Identify which cell holds the provided text, then report its (x, y) central coordinate. 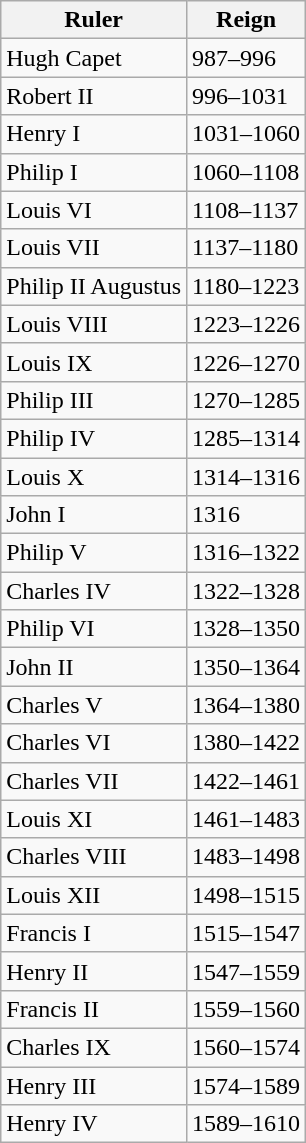
Louis VII (94, 248)
1350–1364 (246, 667)
Henry IV (94, 1124)
Charles V (94, 705)
1547–1559 (246, 971)
Hugh Capet (94, 58)
1031–1060 (246, 134)
1422–1461 (246, 781)
Ruler (94, 20)
1226–1270 (246, 362)
1560–1574 (246, 1047)
Philip II Augustus (94, 286)
1316 (246, 515)
Reign (246, 20)
Louis IX (94, 362)
1380–1422 (246, 743)
Francis I (94, 933)
1180–1223 (246, 286)
987–996 (246, 58)
Robert II (94, 96)
1498–1515 (246, 895)
Henry I (94, 134)
1060–1108 (246, 172)
Henry II (94, 971)
Charles IV (94, 591)
1223–1226 (246, 324)
1322–1328 (246, 591)
Philip VI (94, 629)
1574–1589 (246, 1085)
1314–1316 (246, 477)
1483–1498 (246, 857)
Louis VIII (94, 324)
1316–1322 (246, 553)
Louis XI (94, 819)
Charles VI (94, 743)
Philip V (94, 553)
John II (94, 667)
1559–1560 (246, 1009)
Louis X (94, 477)
Charles IX (94, 1047)
996–1031 (246, 96)
1285–1314 (246, 438)
Louis VI (94, 210)
Philip IV (94, 438)
Philip III (94, 400)
1270–1285 (246, 400)
1137–1180 (246, 248)
Francis II (94, 1009)
1328–1350 (246, 629)
Philip I (94, 172)
1515–1547 (246, 933)
Louis XII (94, 895)
John I (94, 515)
1364–1380 (246, 705)
1461–1483 (246, 819)
Charles VIII (94, 857)
1589–1610 (246, 1124)
1108–1137 (246, 210)
Henry III (94, 1085)
Charles VII (94, 781)
